Search for the cell housing the specified text and yield its (X, Y) center coordinate. 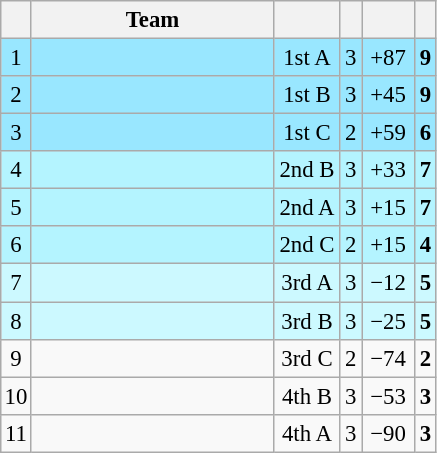
+33 (388, 170)
3rd A (307, 283)
+87 (388, 58)
2nd A (307, 208)
2nd C (307, 245)
−53 (388, 396)
10 (16, 396)
Team (152, 20)
2nd B (307, 170)
11 (16, 433)
+59 (388, 133)
−12 (388, 283)
−74 (388, 358)
+45 (388, 95)
−90 (388, 433)
1st C (307, 133)
3rd C (307, 358)
−25 (388, 321)
3rd B (307, 321)
1st A (307, 58)
1st B (307, 95)
1 (16, 58)
4th B (307, 396)
8 (16, 321)
4th A (307, 433)
